Return [x, y] of the center of cell containing provided text 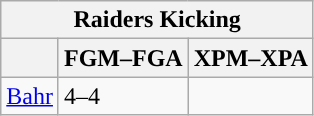
Bahr [30, 96]
Raiders Kicking [158, 20]
4–4 [123, 96]
FGM–FGA [123, 58]
XPM–XPA [250, 58]
